Capture the cell that displays the provided text and extract its [X, Y] central coordinate. 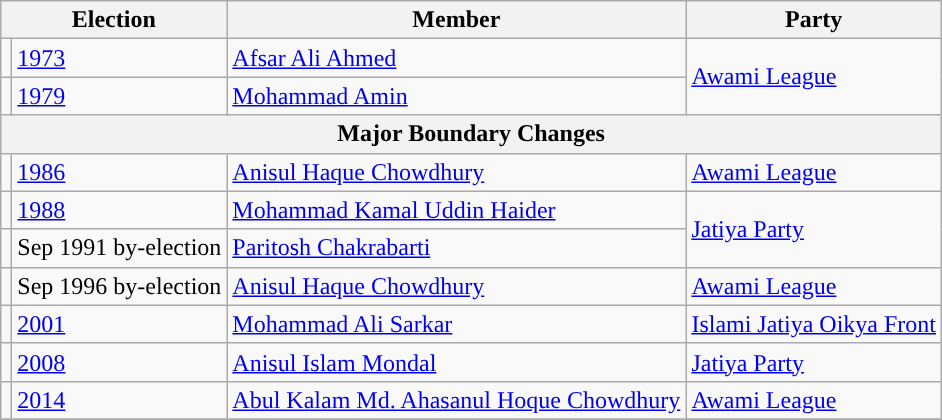
2014 [120, 400]
1979 [120, 96]
Mohammad Amin [456, 96]
1973 [120, 58]
Party [814, 20]
Anisul Islam Mondal [456, 362]
1988 [120, 210]
2001 [120, 324]
Mohammad Kamal Uddin Haider [456, 210]
Sep 1991 by-election [120, 248]
2008 [120, 362]
Member [456, 20]
1986 [120, 172]
Election [114, 20]
Islami Jatiya Oikya Front [814, 324]
Mohammad Ali Sarkar [456, 324]
Sep 1996 by-election [120, 286]
Abul Kalam Md. Ahasanul Hoque Chowdhury [456, 400]
Major Boundary Changes [472, 134]
Afsar Ali Ahmed [456, 58]
Paritosh Chakrabarti [456, 248]
